Identify which cell holds the provided text, then report its [x, y] central coordinate. 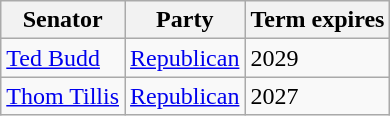
Senator [63, 20]
Term expires [318, 20]
Party [185, 20]
2027 [318, 96]
2029 [318, 58]
Thom Tillis [63, 96]
Ted Budd [63, 58]
